Capture the cell that displays the provided text and extract its (x, y) central coordinate. 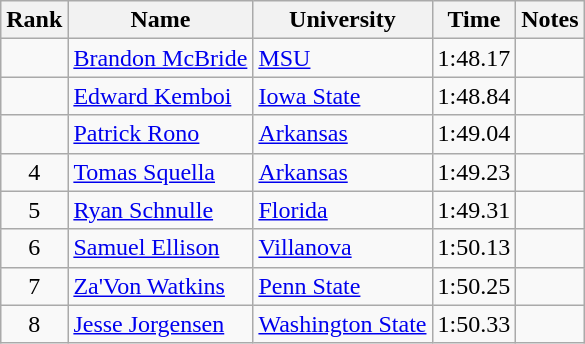
5 (34, 210)
Patrick Rono (160, 134)
1:50.33 (474, 324)
1:49.23 (474, 172)
Florida (342, 210)
6 (34, 248)
Ryan Schnulle (160, 210)
7 (34, 286)
Notes (550, 20)
4 (34, 172)
Tomas Squella (160, 172)
1:49.31 (474, 210)
1:50.13 (474, 248)
MSU (342, 58)
Samuel Ellison (160, 248)
Rank (34, 20)
1:50.25 (474, 286)
1:48.17 (474, 58)
Name (160, 20)
1:48.84 (474, 96)
Iowa State (342, 96)
Penn State (342, 286)
Washington State (342, 324)
University (342, 20)
1:49.04 (474, 134)
Jesse Jorgensen (160, 324)
Brandon McBride (160, 58)
8 (34, 324)
Edward Kemboi (160, 96)
Za'Von Watkins (160, 286)
Time (474, 20)
Villanova (342, 248)
